Identify which cell holds the provided text, then report its (X, Y) central coordinate. 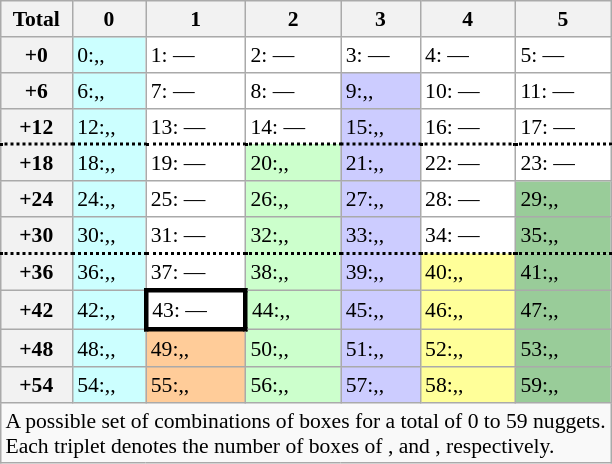
33:,, (380, 235)
40:,, (468, 272)
47:,, (562, 310)
49:,, (196, 348)
15:,, (380, 126)
55:,, (196, 385)
30:,, (109, 235)
31: — (196, 235)
A possible set of combinations of boxes for a total of 0 to 59 nuggets.Each triplet denotes the number of boxes of , and , respectively. (305, 432)
1 (196, 19)
24:,, (109, 199)
57:,, (380, 385)
51:,, (380, 348)
+12 (36, 126)
5 (562, 19)
4: — (468, 55)
34: — (468, 235)
26:,, (292, 199)
Total (36, 19)
2 (292, 19)
21:,, (380, 163)
3 (380, 19)
+30 (36, 235)
1: — (196, 55)
29:,, (562, 199)
3: — (380, 55)
39:,, (380, 272)
53:,, (562, 348)
46:,, (468, 310)
0:,, (109, 55)
36:,, (109, 272)
45:,, (380, 310)
22: — (468, 163)
12:,, (109, 126)
6:,, (109, 91)
13: — (196, 126)
17: — (562, 126)
14: — (292, 126)
28: — (468, 199)
48:,, (109, 348)
41:,, (562, 272)
20:,, (292, 163)
35:,, (562, 235)
19: — (196, 163)
+18 (36, 163)
+42 (36, 310)
+6 (36, 91)
44:,, (292, 310)
5: — (562, 55)
7: — (196, 91)
27:,, (380, 199)
58:,, (468, 385)
37: — (196, 272)
4 (468, 19)
54:,, (109, 385)
38:,, (292, 272)
25: — (196, 199)
56:,, (292, 385)
10: — (468, 91)
+48 (36, 348)
43: — (196, 310)
52:,, (468, 348)
+24 (36, 199)
50:,, (292, 348)
9:,, (380, 91)
59:,, (562, 385)
23: — (562, 163)
32:,, (292, 235)
+36 (36, 272)
16: — (468, 126)
+0 (36, 55)
11: — (562, 91)
8: — (292, 91)
0 (109, 19)
2: — (292, 55)
42:,, (109, 310)
+54 (36, 385)
18:,, (109, 163)
